Find where the given text appears and provide that cell's center as [x, y] coordinate. 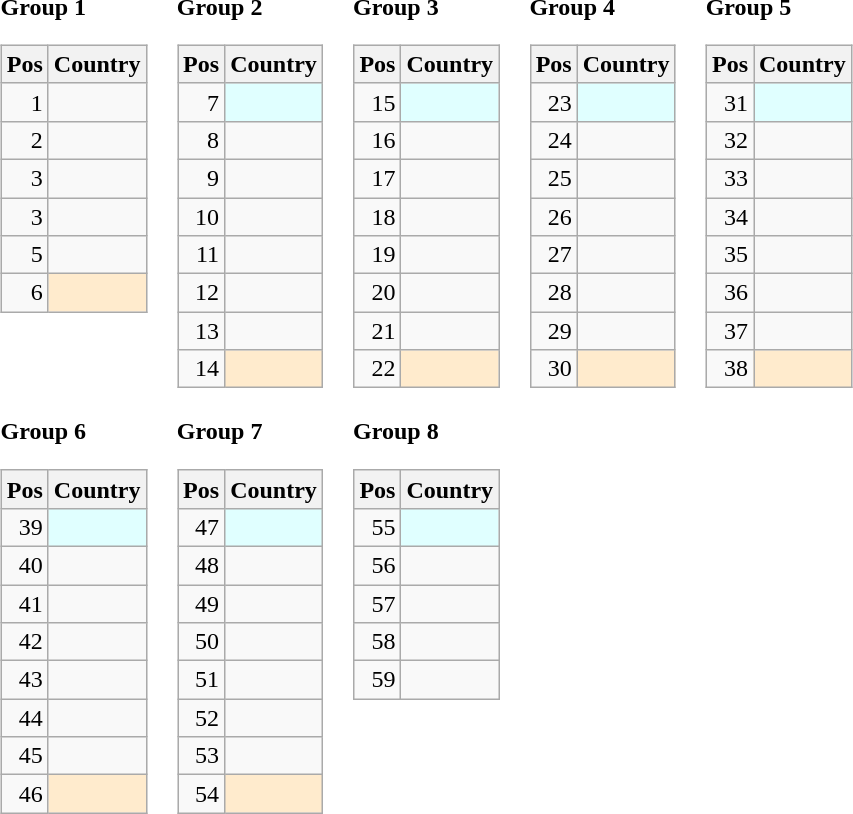
34 [730, 217]
56 [378, 565]
44 [24, 718]
51 [202, 680]
31 [730, 102]
59 [378, 680]
45 [24, 756]
32 [730, 140]
37 [730, 331]
15 [378, 102]
9 [202, 178]
10 [202, 217]
7 [202, 102]
30 [554, 369]
12 [202, 293]
43 [24, 680]
36 [730, 293]
48 [202, 565]
13 [202, 331]
42 [24, 642]
50 [202, 642]
18 [378, 217]
23 [554, 102]
47 [202, 527]
33 [730, 178]
29 [554, 331]
49 [202, 603]
17 [378, 178]
28 [554, 293]
16 [378, 140]
19 [378, 255]
11 [202, 255]
38 [730, 369]
57 [378, 603]
26 [554, 217]
21 [378, 331]
22 [378, 369]
41 [24, 603]
14 [202, 369]
5 [24, 255]
52 [202, 718]
20 [378, 293]
35 [730, 255]
40 [24, 565]
27 [554, 255]
24 [554, 140]
55 [378, 527]
1 [24, 102]
39 [24, 527]
58 [378, 642]
54 [202, 794]
8 [202, 140]
25 [554, 178]
53 [202, 756]
2 [24, 140]
46 [24, 794]
6 [24, 293]
